Identify which cell holds the provided text, then report its [X, Y] central coordinate. 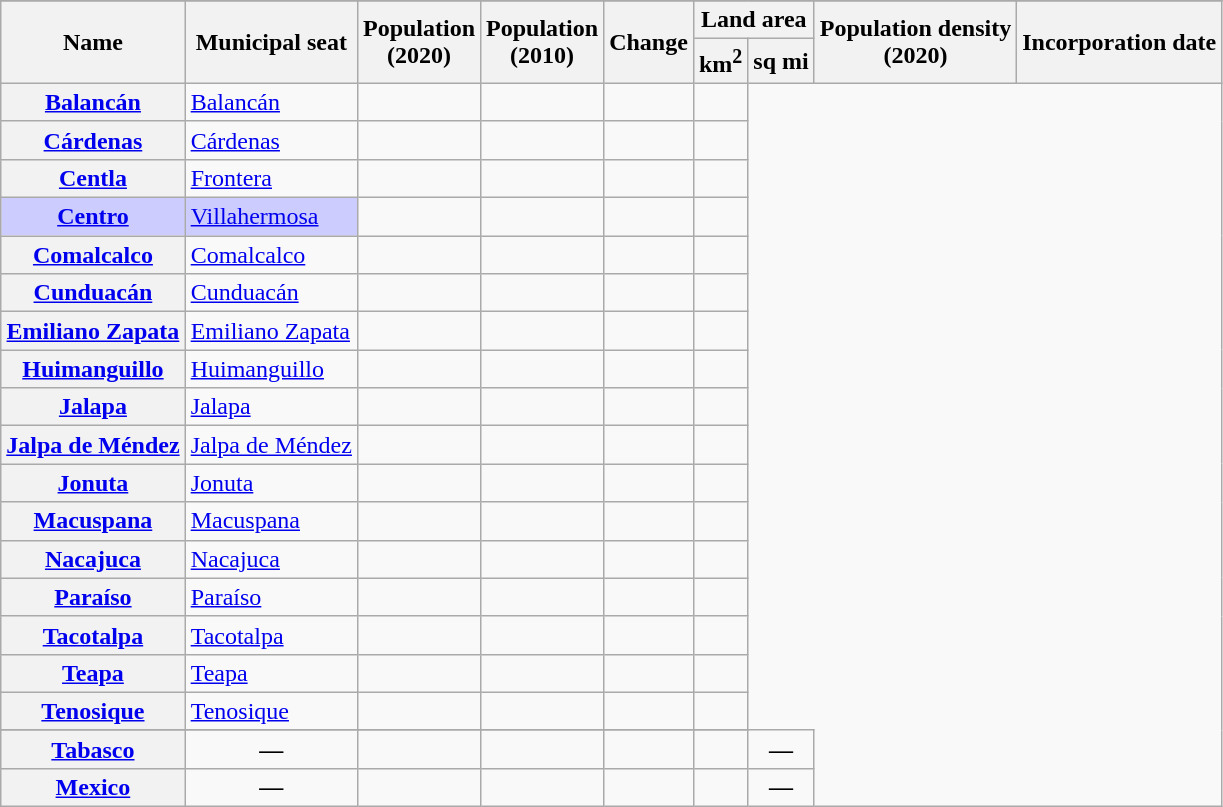
Population density(2020) [915, 42]
Centla [93, 178]
Mexico [93, 787]
Villahermosa [271, 217]
Name [93, 42]
Municipal seat [271, 42]
km2 [720, 62]
Change [649, 42]
Tabasco [93, 749]
Population(2010) [542, 42]
Centro [93, 217]
Frontera [271, 178]
Population(2020) [418, 42]
Land area [754, 20]
Incorporation date [1120, 42]
sq mi [781, 62]
